Extract the (x, y) coordinate from the center of the cell holding the provided text.  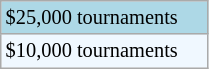
$25,000 tournaments (104, 17)
$10,000 tournaments (104, 51)
